Identify which cell holds the provided text, then report its (X, Y) central coordinate. 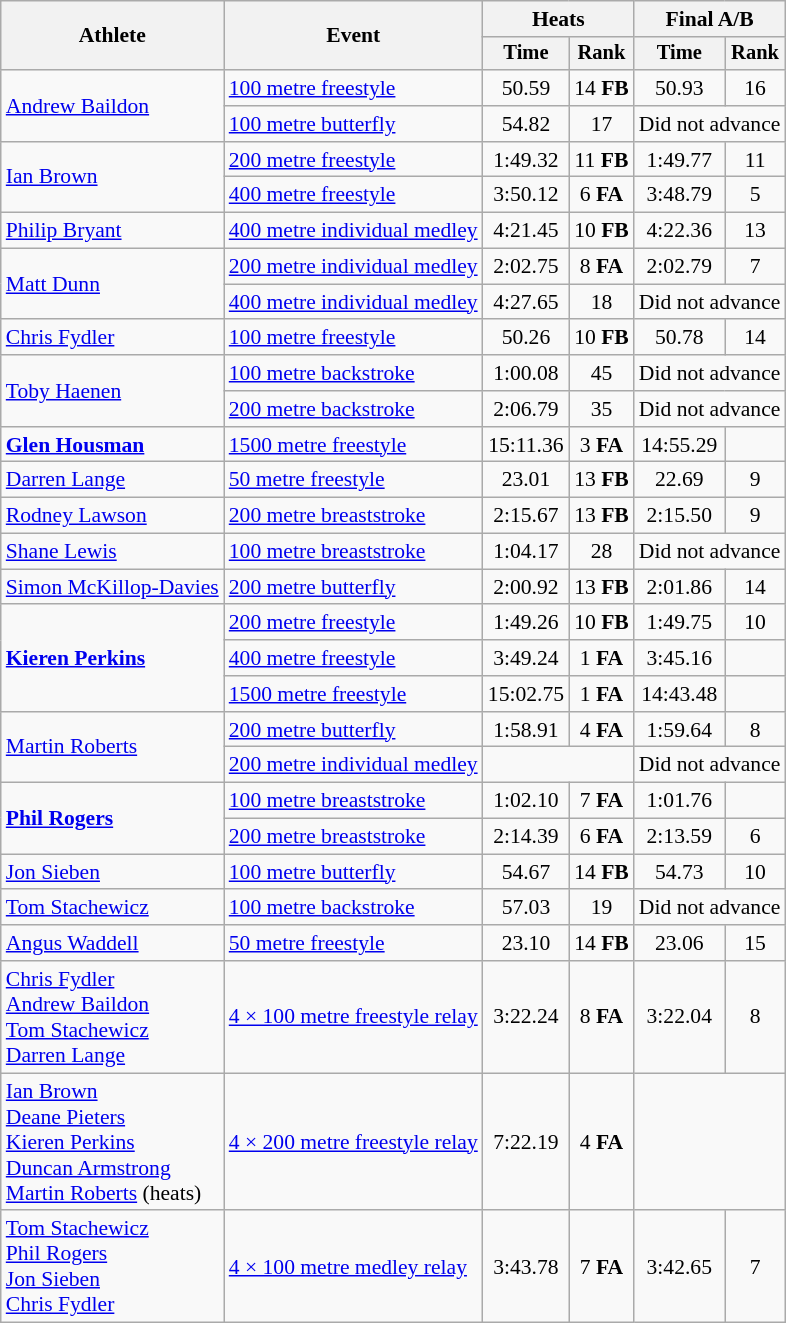
13 (756, 231)
7:22.19 (526, 1142)
2:14.39 (526, 837)
Chris FydlerAndrew BaildonTom StachewiczDarren Lange (112, 1017)
Ian BrownDeane PietersKieren PerkinsDuncan ArmstrongMartin Roberts (heats) (112, 1142)
Angus Waddell (112, 943)
Tom Stachewicz (112, 908)
11 (756, 160)
1:04.17 (526, 552)
54.73 (680, 872)
50.59 (526, 88)
Athlete (112, 36)
11 FB (602, 160)
2:02.79 (680, 267)
200 metre backstroke (354, 409)
4 × 100 metre medley relay (354, 1267)
Matt Dunn (112, 284)
3:22.24 (526, 1017)
28 (602, 552)
Chris Fydler (112, 338)
1:58.91 (526, 730)
22.69 (680, 480)
18 (602, 302)
23.01 (526, 480)
2:01.86 (680, 587)
Philip Bryant (112, 231)
35 (602, 409)
15 (756, 943)
5 (756, 195)
4:21.45 (526, 231)
4 × 200 metre freestyle relay (354, 1142)
16 (756, 88)
54.82 (526, 124)
Andrew Baildon (112, 106)
3:42.65 (680, 1267)
1:01.76 (680, 801)
50.26 (526, 338)
Jon Sieben (112, 872)
23.06 (680, 943)
2:13.59 (680, 837)
23.10 (526, 943)
2:15.67 (526, 516)
2:15.50 (680, 516)
Glen Housman (112, 445)
54.67 (526, 872)
Tom StachewiczPhil RogersJon SiebenChris Fydler (112, 1267)
1:59.64 (680, 730)
45 (602, 373)
3:22.04 (680, 1017)
57.03 (526, 908)
Event (354, 36)
4:22.36 (680, 231)
1:49.26 (526, 623)
1:49.77 (680, 160)
3:43.78 (526, 1267)
17 (602, 124)
4 × 100 metre freestyle relay (354, 1017)
50.93 (680, 88)
2:06.79 (526, 409)
3 FA (602, 445)
Heats (558, 19)
1:49.32 (526, 160)
2:02.75 (526, 267)
1:00.08 (526, 373)
Shane Lewis (112, 552)
19 (602, 908)
6 (756, 837)
Phil Rogers (112, 818)
15:11.36 (526, 445)
14:55.29 (680, 445)
Simon McKillop-Davies (112, 587)
Final A/B (710, 19)
Toby Haenen (112, 390)
3:45.16 (680, 658)
Ian Brown (112, 178)
1:02.10 (526, 801)
3:49.24 (526, 658)
4:27.65 (526, 302)
Rodney Lawson (112, 516)
15:02.75 (526, 694)
3:48.79 (680, 195)
Darren Lange (112, 480)
Martin Roberts (112, 748)
50.78 (680, 338)
Kieren Perkins (112, 658)
14:43.48 (680, 694)
1:49.75 (680, 623)
3:50.12 (526, 195)
2:00.92 (526, 587)
